Detect which cell encompasses the target text, then output its [x, y] center coordinate. 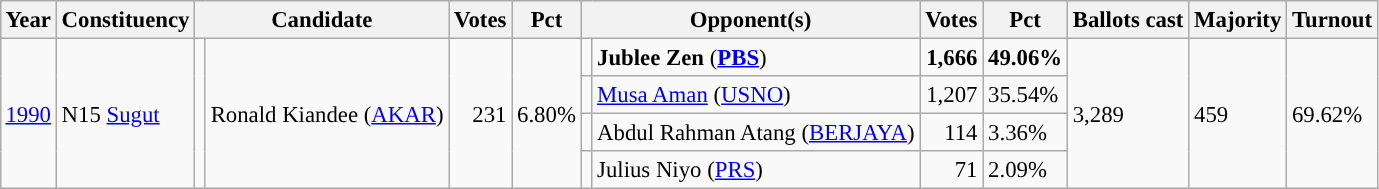
71 [952, 170]
Opponent(s) [750, 20]
Musa Aman (USNO) [756, 95]
49.06% [1026, 57]
Abdul Rahman Atang (BERJAYA) [756, 133]
1,666 [952, 57]
69.62% [1332, 113]
Ballots cast [1128, 20]
Jublee Zen (PBS) [756, 57]
2.09% [1026, 170]
Majority [1238, 20]
114 [952, 133]
459 [1238, 113]
1990 [28, 113]
35.54% [1026, 95]
3.36% [1026, 133]
Year [28, 20]
N15 Sugut [125, 113]
231 [480, 113]
Constituency [125, 20]
3,289 [1128, 113]
Candidate [322, 20]
6.80% [546, 113]
Julius Niyo (PRS) [756, 170]
Ronald Kiandee (AKAR) [326, 113]
Turnout [1332, 20]
1,207 [952, 95]
